Return (X, Y) of the center of cell containing provided text 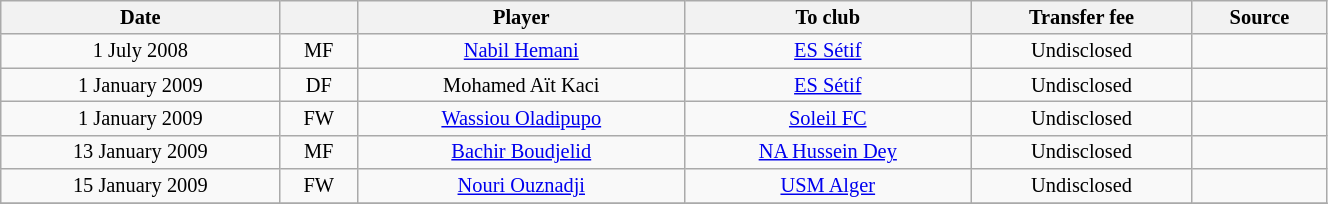
13 January 2009 (140, 152)
Wassiou Oladipupo (522, 118)
15 January 2009 (140, 186)
Transfer fee (1082, 17)
DF (319, 85)
To club (828, 17)
Source (1259, 17)
Bachir Boudjelid (522, 152)
Soleil FC (828, 118)
Date (140, 17)
Nabil Hemani (522, 51)
NA Hussein Dey (828, 152)
Player (522, 17)
USM Alger (828, 186)
1 July 2008 (140, 51)
Nouri Ouznadji (522, 186)
Mohamed Aït Kaci (522, 85)
